Detect which cell encompasses the target text, then output its [x, y] center coordinate. 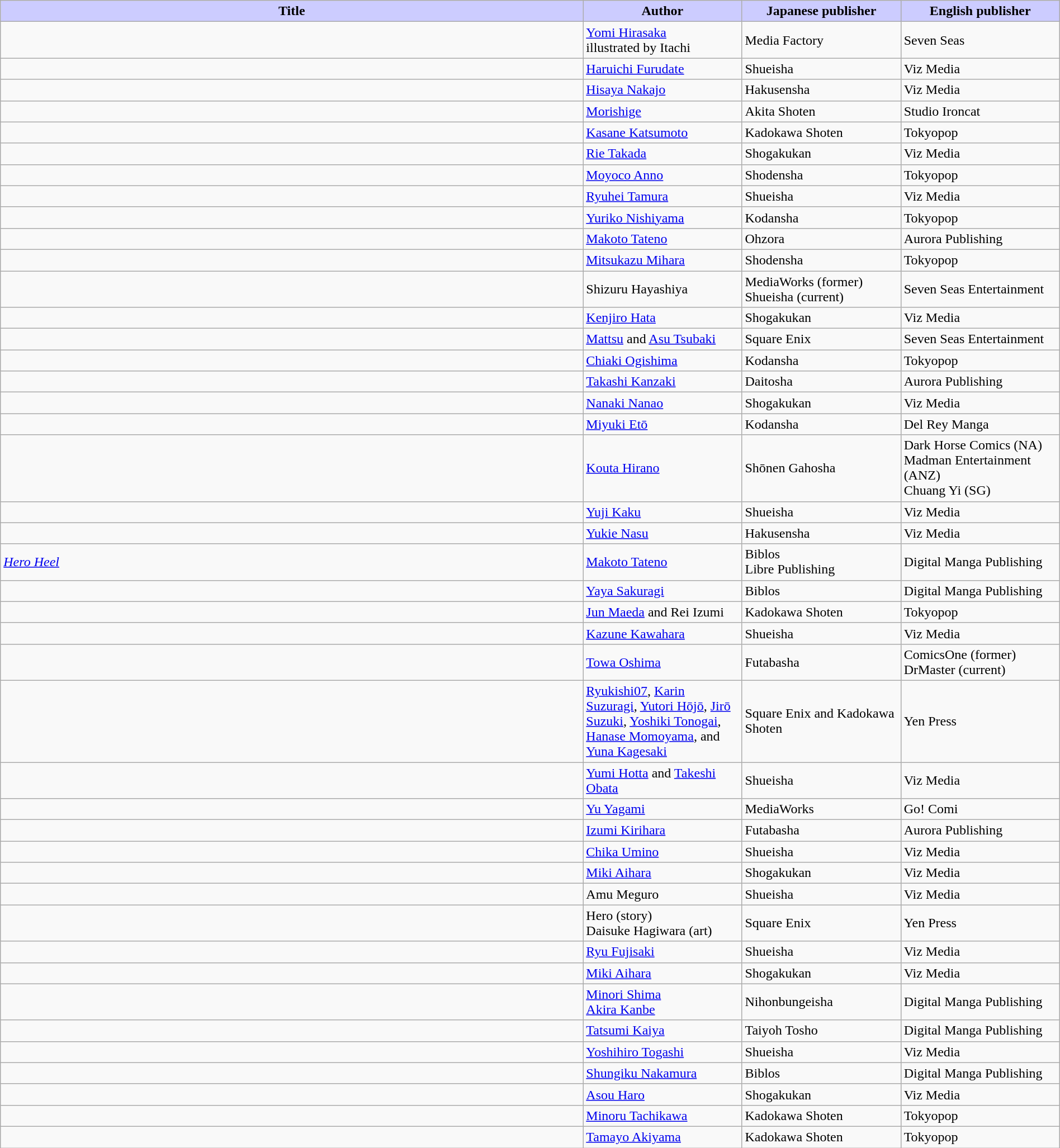
Amu Meguro [662, 894]
Akita Shoten [821, 111]
Yomi Hirasakaillustrated by Itachi [662, 40]
Shōnen Gahosha [821, 468]
Nanaki Nanao [662, 403]
Shizuru Hayashiya [662, 288]
Nihonbungeisha [821, 1002]
Ryuhei Tamura [662, 196]
Title [292, 11]
Minori Shima Akira Kanbe [662, 1002]
Tamayo Akiyama [662, 1137]
Kouta Hirano [662, 468]
Hisaya Nakajo [662, 90]
Dark Horse Comics (NA) Madman Entertainment (ANZ) Chuang Yi (SG) [980, 468]
Media Factory [821, 40]
Jun Maeda and Rei Izumi [662, 612]
Yukie Nasu [662, 533]
Asou Haro [662, 1094]
Kasane Katsumoto [662, 132]
Towa Oshima [662, 662]
Hero Heel [292, 562]
Yuji Kaku [662, 512]
Author [662, 11]
Taiyoh Tosho [821, 1031]
Rie Takada [662, 154]
Chiaki Ogishima [662, 360]
Mattsu and Asu Tsubaki [662, 339]
Yuriko Nishiyama [662, 217]
Studio Ironcat [980, 111]
Chika Umino [662, 852]
Biblos Libre Publishing [821, 562]
Haruichi Furudate [662, 69]
Go! Comi [980, 809]
MediaWorks [821, 809]
English publisher [980, 11]
Minoru Tachikawa [662, 1116]
Mitsukazu Mihara [662, 260]
Yaya Sakuragi [662, 591]
Shungiku Nakamura [662, 1073]
Miyuki Etō [662, 424]
Japanese publisher [821, 11]
Hero (story)Daisuke Hagiwara (art) [662, 923]
Izumi Kirihara [662, 831]
Ryu Fujisaki [662, 952]
Seven Seas [980, 40]
Del Rey Manga [980, 424]
ComicsOne (former)DrMaster (current) [980, 662]
Daitosha [821, 382]
Yumi Hotta and Takeshi Obata [662, 780]
Tatsumi Kaiya [662, 1031]
Kazune Kawahara [662, 633]
Ryukishi07, Karin Suzuragi, Yutori Hōjō, Jirō Suzuki, Yoshiki Tonogai, Hanase Momoyama, and Yuna Kagesaki [662, 721]
Yoshihiro Togashi [662, 1052]
Moyoco Anno [662, 175]
Yu Yagami [662, 809]
Square Enix and Kadokawa Shoten [821, 721]
MediaWorks (former) Shueisha (current) [821, 288]
Kenjiro Hata [662, 318]
Morishige [662, 111]
Takashi Kanzaki [662, 382]
Ohzora [821, 239]
